Identify which cell holds the provided text, then report its (x, y) central coordinate. 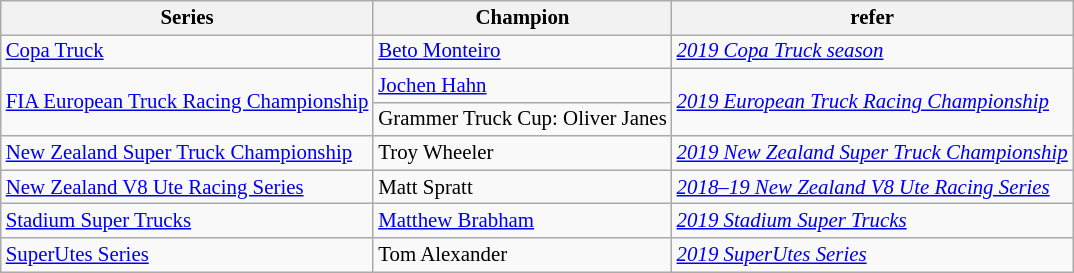
Troy Wheeler (522, 153)
Matt Spratt (522, 187)
Stadium Super Trucks (188, 221)
FIA European Truck Racing Championship (188, 102)
Matthew Brabham (522, 221)
2019 SuperUtes Series (872, 255)
SuperUtes Series (188, 255)
Tom Alexander (522, 255)
2019 European Truck Racing Championship (872, 102)
Champion (522, 18)
Series (188, 18)
2019 Copa Truck season (872, 51)
New Zealand Super Truck Championship (188, 153)
2019 New Zealand Super Truck Championship (872, 153)
Grammer Truck Cup: Oliver Janes (522, 119)
Beto Monteiro (522, 51)
Jochen Hahn (522, 85)
2019 Stadium Super Trucks (872, 221)
Copa Truck (188, 51)
refer (872, 18)
New Zealand V8 Ute Racing Series (188, 187)
2018–19 New Zealand V8 Ute Racing Series (872, 187)
